Detect which cell encompasses the target text, then output its (X, Y) center coordinate. 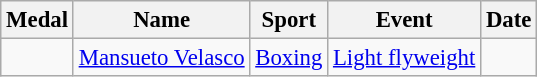
Mansueto Velasco (162, 58)
Date (509, 20)
Boxing (289, 58)
Light flyweight (404, 58)
Event (404, 20)
Medal (38, 20)
Name (162, 20)
Sport (289, 20)
